Provide the [x, y] coordinate of the cell's center where the given text is located.  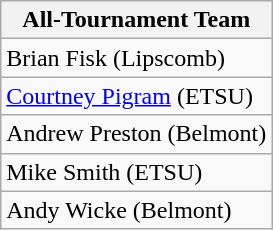
Mike Smith (ETSU) [136, 172]
All-Tournament Team [136, 20]
Brian Fisk (Lipscomb) [136, 58]
Andy Wicke (Belmont) [136, 210]
Courtney Pigram (ETSU) [136, 96]
Andrew Preston (Belmont) [136, 134]
